Extract the [x, y] coordinate from the center of the cell holding the provided text.  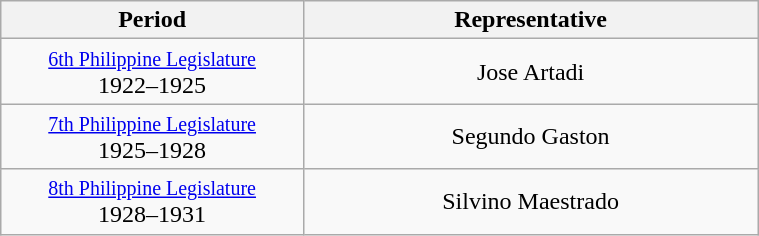
8th Philippine Legislature1928–1931 [152, 202]
Segundo Gaston [530, 136]
Jose Artadi [530, 72]
Period [152, 20]
Silvino Maestrado [530, 202]
Representative [530, 20]
7th Philippine Legislature1925–1928 [152, 136]
6th Philippine Legislature1922–1925 [152, 72]
